Capture the cell that displays the provided text and extract its [x, y] central coordinate. 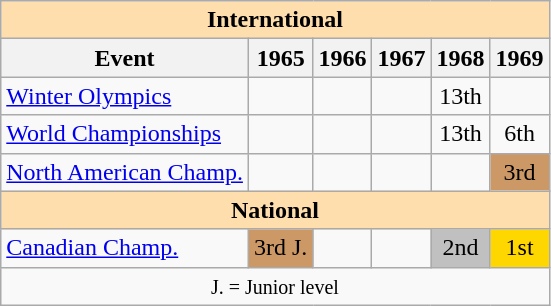
Canadian Champ. [125, 248]
3rd J. [280, 248]
World Championships [125, 134]
National [275, 210]
6th [520, 134]
1966 [342, 58]
2nd [460, 248]
International [275, 20]
1965 [280, 58]
Event [125, 58]
1969 [520, 58]
1967 [402, 58]
J. = Junior level [275, 286]
Winter Olympics [125, 96]
1968 [460, 58]
3rd [520, 172]
North American Champ. [125, 172]
1st [520, 248]
